Return [X, Y] of the center of cell containing provided text 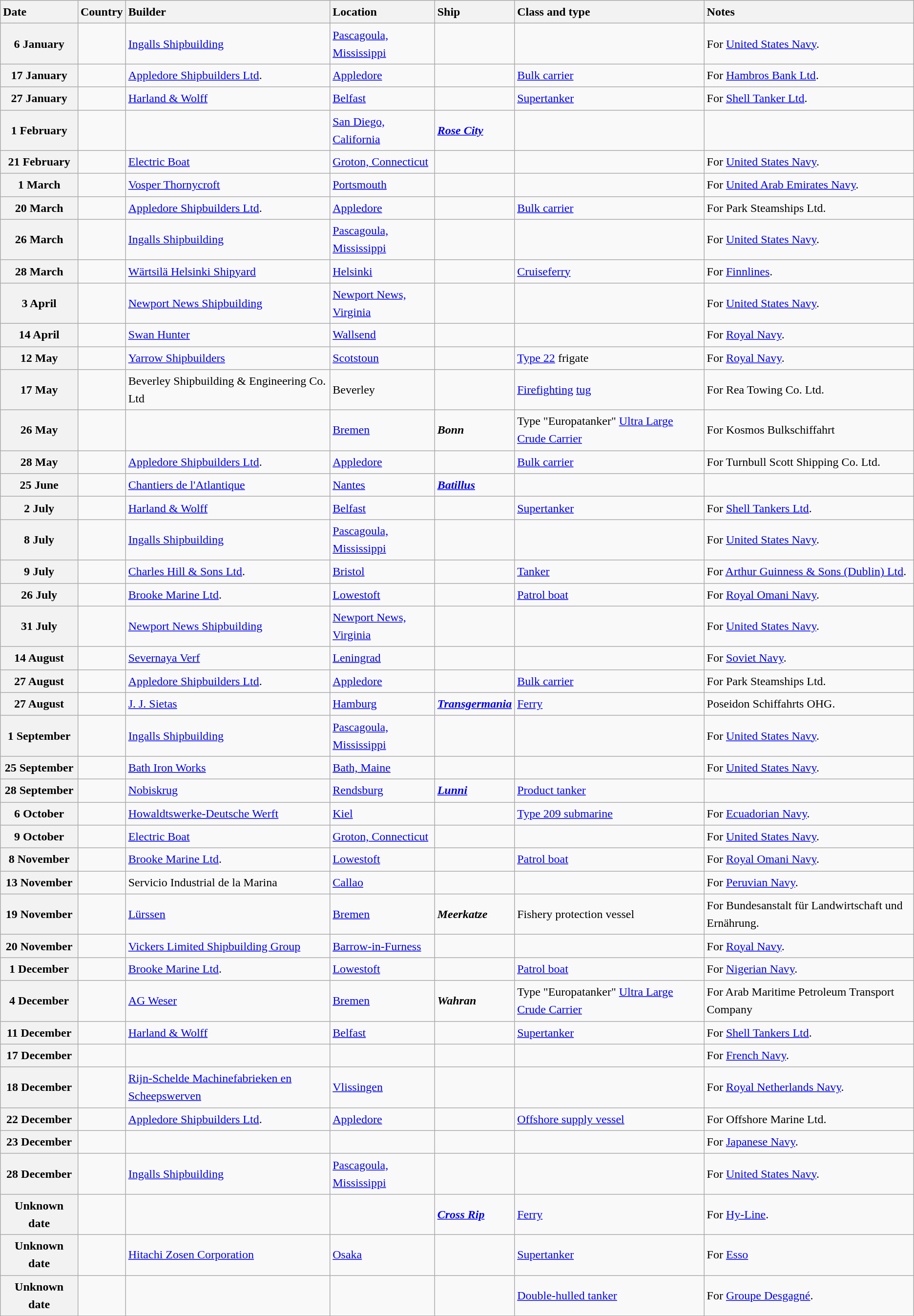
26 May [39, 431]
22 December [39, 1119]
13 November [39, 883]
Notes [809, 12]
Type 22 frigate [609, 358]
Nobiskrug [228, 790]
Firefighting tug [609, 390]
Bonn [475, 431]
AG Weser [228, 1001]
For French Navy. [809, 1056]
Wahran [475, 1001]
Scotstoun [382, 358]
26 March [39, 239]
Fishery protection vessel [609, 914]
Callao [382, 883]
For Arthur Guinness & Sons (Dublin) Ltd. [809, 571]
21 February [39, 162]
Transgermania [475, 704]
31 July [39, 626]
Hamburg [382, 704]
Builder [228, 12]
Wallsend [382, 335]
4 December [39, 1001]
1 September [39, 735]
28 December [39, 1174]
28 May [39, 462]
6 January [39, 44]
Vickers Limited Shipbuilding Group [228, 946]
Meerkatze [475, 914]
For Finnlines. [809, 272]
For United Arab Emirates Navy. [809, 185]
Type 209 submarine [609, 814]
8 July [39, 540]
Bristol [382, 571]
For Rea Towing Co. Ltd. [809, 390]
Lunni [475, 790]
17 January [39, 75]
Helsinki [382, 272]
Wärtsilä Helsinki Shipyard [228, 272]
For Groupe Desgagné. [809, 1296]
Vosper Thornycroft [228, 185]
8 November [39, 859]
J. J. Sietas [228, 704]
For Arab Maritime Petroleum Transport Company [809, 1001]
28 March [39, 272]
9 July [39, 571]
Beverley Shipbuilding & Engineering Co. Ltd [228, 390]
Chantiers de l'Atlantique [228, 485]
Leningrad [382, 658]
20 March [39, 208]
For Offshore Marine Ltd. [809, 1119]
Date [39, 12]
Class and type [609, 12]
Rijn-Schelde Machinefabrieken en Scheepswerven [228, 1087]
Lürssen [228, 914]
25 June [39, 485]
14 April [39, 335]
Offshore supply vessel [609, 1119]
Country [102, 12]
For Peruvian Navy. [809, 883]
Cross Rip [475, 1214]
For Nigerian Navy. [809, 969]
For Esso [809, 1255]
Bath Iron Works [228, 768]
For Shell Tanker Ltd. [809, 99]
Hitachi Zosen Corporation [228, 1255]
Charles Hill & Sons Ltd. [228, 571]
26 July [39, 595]
25 September [39, 768]
9 October [39, 837]
For Ecuadorian Navy. [809, 814]
12 May [39, 358]
Nantes [382, 485]
For Kosmos Bulkschiffahrt [809, 431]
For Japanese Navy. [809, 1142]
17 December [39, 1056]
6 October [39, 814]
Location [382, 12]
Barrow-in-Furness [382, 946]
23 December [39, 1142]
Rendsburg [382, 790]
Howaldtswerke-Deutsche Werft [228, 814]
Vlissingen [382, 1087]
Kiel [382, 814]
27 January [39, 99]
1 March [39, 185]
1 February [39, 130]
Cruiseferry [609, 272]
14 August [39, 658]
Beverley [382, 390]
Tanker [609, 571]
For Bundesanstalt für Landwirtschaft und Ernährung. [809, 914]
11 December [39, 1032]
Severnaya Verf [228, 658]
For Royal Netherlands Navy. [809, 1087]
Ship [475, 12]
For Turnbull Scott Shipping Co. Ltd. [809, 462]
Portsmouth [382, 185]
For Hambros Bank Ltd. [809, 75]
20 November [39, 946]
Bath, Maine [382, 768]
17 May [39, 390]
19 November [39, 914]
Product tanker [609, 790]
Osaka [382, 1255]
Batillus [475, 485]
2 July [39, 508]
1 December [39, 969]
For Hy-Line. [809, 1214]
3 April [39, 303]
Servicio Industrial de la Marina [228, 883]
Swan Hunter [228, 335]
Double-hulled tanker [609, 1296]
28 September [39, 790]
San Diego, California [382, 130]
Yarrow Shipbuilders [228, 358]
Poseidon Schiffahrts OHG. [809, 704]
Rose City [475, 130]
For Soviet Navy. [809, 658]
18 December [39, 1087]
